Output the [X, Y] coordinate of the center of the cell containing the given text.  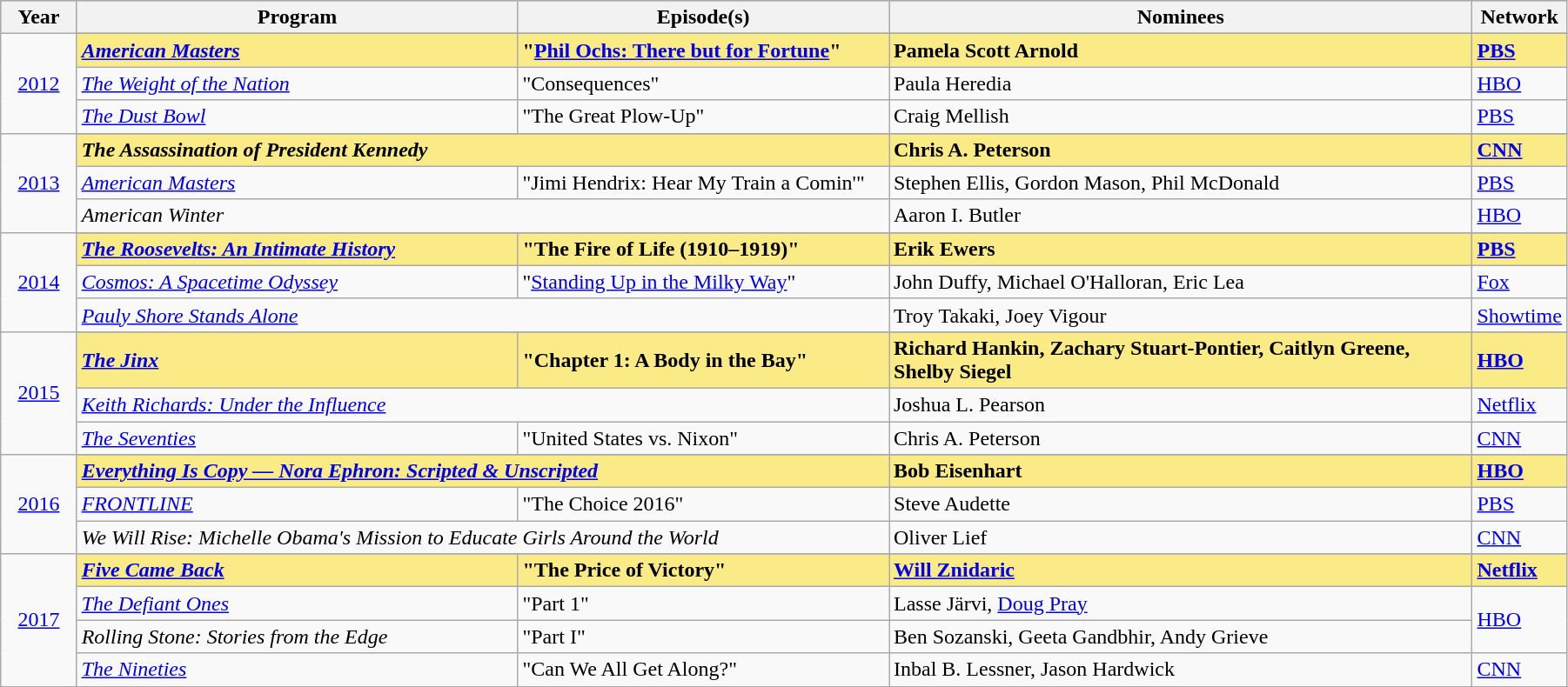
Everything Is Copy — Nora Ephron: Scripted & Unscripted [482, 471]
Pamela Scott Arnold [1181, 50]
2015 [38, 393]
Cosmos: A Spacetime Odyssey [298, 282]
Year [38, 17]
Episode(s) [703, 17]
Inbal B. Lessner, Jason Hardwick [1181, 670]
2012 [38, 83]
Ben Sozanski, Geeta Gandbhir, Andy Grieve [1181, 637]
The Weight of the Nation [298, 83]
Stephen Ellis, Gordon Mason, Phil McDonald [1181, 183]
Will Znidaric [1181, 570]
2016 [38, 504]
Craig Mellish [1181, 117]
We Will Rise: Michelle Obama's Mission to Educate Girls Around the World [482, 537]
Paula Heredia [1181, 83]
"Can We All Get Along?" [703, 670]
Troy Takaki, Joey Vigour [1181, 315]
Erik Ewers [1181, 249]
Bob Eisenhart [1181, 471]
Keith Richards: Under the Influence [482, 404]
"Part I" [703, 637]
The Seventies [298, 437]
FRONTLINE [298, 504]
Network [1519, 17]
"The Price of Victory" [703, 570]
2013 [38, 183]
"Phil Ochs: There but for Fortune" [703, 50]
2017 [38, 620]
Rolling Stone: Stories from the Edge [298, 637]
The Jinx [298, 360]
John Duffy, Michael O'Halloran, Eric Lea [1181, 282]
"The Great Plow-Up" [703, 117]
The Roosevelts: An Intimate History [298, 249]
"Jimi Hendrix: Hear My Train a Comin'" [703, 183]
Lasse Järvi, Doug Pray [1181, 604]
Pauly Shore Stands Alone [482, 315]
"Chapter 1: A Body in the Bay" [703, 360]
Steve Audette [1181, 504]
"Standing Up in the Milky Way" [703, 282]
"Part 1" [703, 604]
2014 [38, 282]
American Winter [482, 216]
Aaron I. Butler [1181, 216]
"Consequences" [703, 83]
"The Choice 2016" [703, 504]
Showtime [1519, 315]
The Nineties [298, 670]
Joshua L. Pearson [1181, 404]
Fox [1519, 282]
The Assassination of President Kennedy [482, 150]
The Defiant Ones [298, 604]
Richard Hankin, Zachary Stuart-Pontier, Caitlyn Greene, Shelby Siegel [1181, 360]
"The Fire of Life (1910–1919)" [703, 249]
Nominees [1181, 17]
Five Came Back [298, 570]
The Dust Bowl [298, 117]
Program [298, 17]
Oliver Lief [1181, 537]
"United States vs. Nixon" [703, 437]
